Locate the cell with the specified text and output its (X, Y) center coordinate. 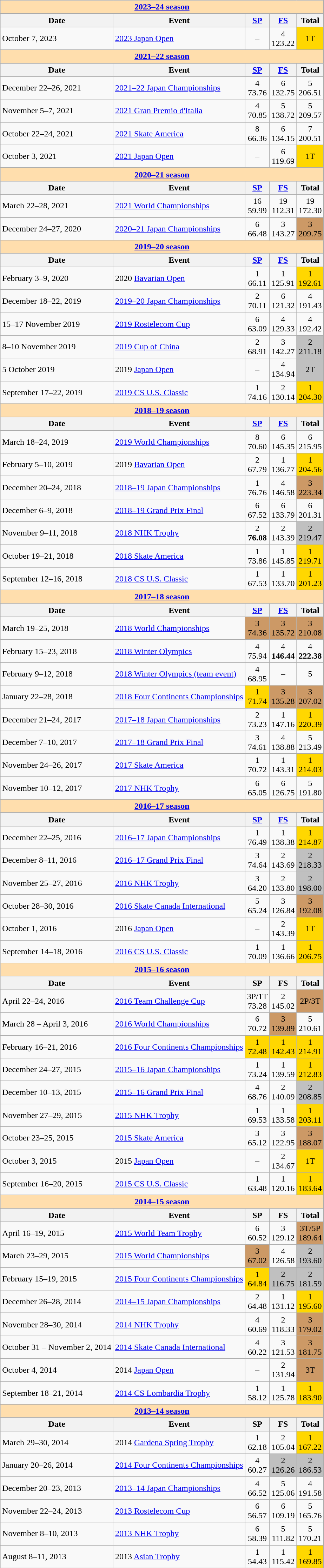
April 16–19, 2015 (57, 1233)
2014–15 season (162, 1202)
3P/1T73.28 (257, 1001)
1214.87 (310, 837)
3121.53 (283, 1347)
2019 Cup of China (179, 346)
264.48 (257, 1302)
658.39 (257, 1533)
April 22–24, 2016 (57, 1001)
273.23 (257, 720)
November 28–30, 2014 (57, 1324)
2016 NHK Trophy (179, 883)
2017 Skate America (179, 765)
December 20–24, 2018 (57, 487)
19 112.31 (283, 206)
2013 Rostelecom Cup (179, 1511)
6 66.48 (257, 229)
2134.67 (283, 1161)
4 192.42 (310, 324)
3T/5P189.64 (310, 1233)
1214.03 (310, 765)
December 6–9, 2018 (57, 510)
October 19–21, 2018 (57, 556)
2198.00 (310, 883)
2105.04 (283, 1442)
16 59.99 (257, 206)
November 24–26, 2017 (57, 765)
3179.02 (310, 1324)
4 129.33 (283, 324)
1139.59 (283, 1070)
December 26–28, 2014 (57, 1302)
2019–20 season (162, 247)
1220.39 (310, 720)
6145.35 (283, 442)
5213.49 (310, 742)
November 9–11, 2018 (57, 533)
1125.91 (283, 278)
2193.60 (310, 1256)
3135.28 (283, 696)
October 7, 2023 (57, 39)
2126.26 (283, 1465)
1143.31 (283, 765)
1115.42 (283, 1556)
February 3–9, 2020 (57, 278)
367.02 (257, 1256)
2186.53 (310, 1465)
October 28–30, 2016 (57, 906)
3 143.27 (283, 229)
1 74.16 (257, 392)
2016 Team Challenge Cup (179, 1001)
460.22 (257, 1347)
3T (310, 1370)
4222.38 (310, 651)
September 14–18, 2016 (57, 952)
March 29–30, 2014 (57, 1442)
2T (310, 370)
3207.02 (310, 696)
March 22–28, 2021 (57, 206)
2018 NHK Trophy (179, 533)
7 200.51 (310, 133)
1204.56 (310, 464)
2018–19 season (162, 410)
276.08 (257, 533)
3188.07 (310, 1138)
6201.31 (310, 510)
November 27–29, 2015 (57, 1115)
2018 Winter Olympics (179, 651)
1136.77 (283, 464)
2018–19 Japan Championships (179, 487)
2018–19 Grand Prix Final (179, 510)
1142.43 (283, 1047)
2181.59 (310, 1279)
4138.88 (283, 742)
466.52 (257, 1488)
December 24–27, 2015 (57, 1070)
2021–22 Japan Championships (179, 88)
2023 Japan Open (179, 39)
2017–18 Japan Championships (179, 720)
1133.58 (283, 1115)
2 70.11 (257, 301)
October 22–24, 2021 (57, 133)
2014 Gardena Spring Trophy (179, 1442)
2021 Gran Premio d'Italia (179, 111)
February 16–21, 2016 (57, 1047)
171.74 (257, 696)
5125.06 (283, 1488)
565.24 (257, 906)
2021 Japan Open (179, 156)
1147.16 (283, 720)
2013–14 Japan Championships (179, 1488)
December 21–24, 2017 (57, 720)
November 8–10, 2013 (57, 1533)
2014 CS Lombardia Trophy (179, 1393)
6 63.09 (257, 324)
2143.69 (283, 860)
September 12–16, 2018 (57, 579)
December 20–23, 2013 (57, 1488)
162.18 (257, 1442)
2021 World Championships (179, 206)
4134.94 (283, 370)
2131.94 (283, 1370)
365.12 (257, 1138)
4 123.22 (283, 39)
2016 Four Continents Championships (179, 1047)
3129.12 (283, 1233)
6215.95 (310, 442)
475.94 (257, 651)
667.52 (257, 510)
1125.78 (283, 1393)
2219.47 (310, 533)
2014 Four Continents Championships (179, 1465)
2015 World Championships (179, 1256)
164.84 (257, 1279)
2019 Bavarian Open (179, 464)
2018 Skate America (179, 556)
2014 Skate Canada International (179, 1347)
1212.83 (310, 1070)
2018 CS U.S. Classic (179, 579)
2014 NHK Trophy (179, 1324)
2016–17 season (162, 806)
870.60 (257, 442)
September 17–22, 2019 (57, 392)
1136.66 (283, 952)
2 211.18 (310, 346)
February 5–10, 2019 (57, 464)
2021–22 season (162, 56)
September 16–20, 2015 (57, 1183)
3 209.75 (310, 229)
December 8–11, 2016 (57, 860)
2218.33 (310, 860)
1195.60 (310, 1302)
460.27 (257, 1465)
6126.75 (283, 788)
267.79 (257, 464)
October 4, 2014 (57, 1370)
2019 Japan Open (179, 370)
364.20 (257, 883)
2013 Asian Trophy (179, 1556)
2015 CS U.S. Classic (179, 1183)
2015–16 Grand Prix Final (179, 1092)
8–10 November 2019 (57, 346)
December 24–27, 2020 (57, 229)
5210.61 (310, 1024)
4146.58 (283, 487)
3192.08 (310, 906)
1203.11 (310, 1115)
5 October 2019 (57, 370)
2015 World Team Trophy (179, 1233)
3126.84 (283, 906)
2019 Rostelecom Cup (179, 324)
5170.21 (310, 1533)
5111.82 (283, 1533)
5191.80 (310, 788)
2016 World Championships (179, 1024)
460.69 (257, 1324)
2016 Skate Canada International (179, 906)
2016 CS U.S. Classic (179, 952)
2015 Skate America (179, 1138)
167.53 (257, 579)
December 7–10, 2017 (57, 742)
176.49 (257, 837)
2020–21 Japan Championships (179, 229)
October 3, 2015 (57, 1161)
November 25–27, 2016 (57, 883)
173.86 (257, 556)
3139.89 (283, 1024)
374.61 (257, 742)
468.76 (257, 1092)
468.95 (257, 674)
2014–15 Japan Championships (179, 1302)
2017–18 season (162, 597)
2016–17 Japan Championships (179, 837)
5 138.72 (283, 111)
374.64 (257, 860)
2145.02 (283, 1001)
February 15–23, 2018 (57, 651)
2015 Japan Open (179, 1161)
2019 CS U.S. Classic (179, 392)
2019–20 Japan Championships (179, 301)
6133.79 (283, 510)
1214.91 (310, 1047)
August 8–11, 2013 (57, 1556)
3122.95 (283, 1138)
6109.19 (283, 1511)
1 204.30 (310, 392)
November 5–7, 2021 (57, 111)
172.48 (257, 1047)
3 142.27 (283, 346)
2019 World Championships (179, 442)
15–17 November 2019 (57, 324)
6 132.75 (283, 88)
2023–24 season (162, 7)
1120.16 (283, 1183)
3210.08 (310, 628)
November 22–24, 2013 (57, 1511)
2020 Bavarian Open (179, 278)
1192.61 (310, 278)
170.09 (257, 952)
5 206.51 (310, 88)
2118.33 (283, 1324)
2018 World Championships (179, 628)
2 130.14 (283, 392)
1167.22 (310, 1442)
2016 Japan Open (179, 929)
1201.23 (310, 579)
December 22–25, 2016 (57, 837)
170.72 (257, 765)
2116.75 (283, 1279)
2018 Winter Olympics (team event) (179, 674)
1131.12 (283, 1302)
176.76 (257, 487)
February 9–12, 2018 (57, 674)
2016–17 Grand Prix Final (179, 860)
670.72 (257, 1024)
October 31 – November 2, 2014 (57, 1347)
4 73.76 (257, 88)
2013 NHK Trophy (179, 1533)
4126.58 (283, 1256)
4191.58 (310, 1488)
374.36 (257, 628)
November 10–12, 2017 (57, 788)
February 15–19, 2015 (57, 1279)
5 209.57 (310, 111)
2133.80 (283, 883)
December 22–26, 2021 (57, 88)
5 (310, 674)
6 121.32 (283, 301)
January 22–28, 2018 (57, 696)
158.12 (257, 1393)
October 23–25, 2015 (57, 1138)
665.05 (257, 788)
March 18–24, 2019 (57, 442)
6 119.69 (283, 156)
December 18–22, 2019 (57, 301)
3135.72 (283, 628)
March 28 – April 3, 2016 (57, 1024)
March 23–29, 2015 (57, 1256)
January 20–26, 2014 (57, 1465)
8 66.36 (257, 133)
163.48 (257, 1183)
3181.75 (310, 1347)
2018 Four Continents Championships (179, 696)
October 1, 2016 (57, 929)
2015–16 season (162, 970)
2P/3T (310, 1001)
169.53 (257, 1115)
September 18–21, 2014 (57, 1393)
2013–14 season (162, 1411)
2 68.91 (257, 346)
173.24 (257, 1070)
1183.90 (310, 1393)
1183.64 (310, 1183)
2014 Japan Open (179, 1370)
2020–21 season (162, 174)
1219.71 (310, 556)
2015–16 Japan Championships (179, 1070)
1206.75 (310, 952)
1145.85 (283, 556)
4 70.85 (257, 111)
656.57 (257, 1511)
December 10–13, 2015 (57, 1092)
166.11 (257, 278)
2017–18 Grand Prix Final (179, 742)
1138.38 (283, 837)
1133.70 (283, 579)
2017 NHK Trophy (179, 788)
October 3, 2021 (57, 156)
March 19–25, 2018 (57, 628)
1169.85 (310, 1556)
6 134.15 (283, 133)
660.52 (257, 1233)
19 172.30 (310, 206)
4146.44 (283, 651)
154.43 (257, 1556)
3223.34 (310, 487)
2015 NHK Trophy (179, 1115)
2140.09 (283, 1092)
2021 Skate America (179, 133)
2208.85 (310, 1092)
5165.76 (310, 1511)
2015 Four Continents Championships (179, 1279)
4 191.43 (310, 301)
